Return the [x, y] coordinate for the center point of the cell that contains the specified text.  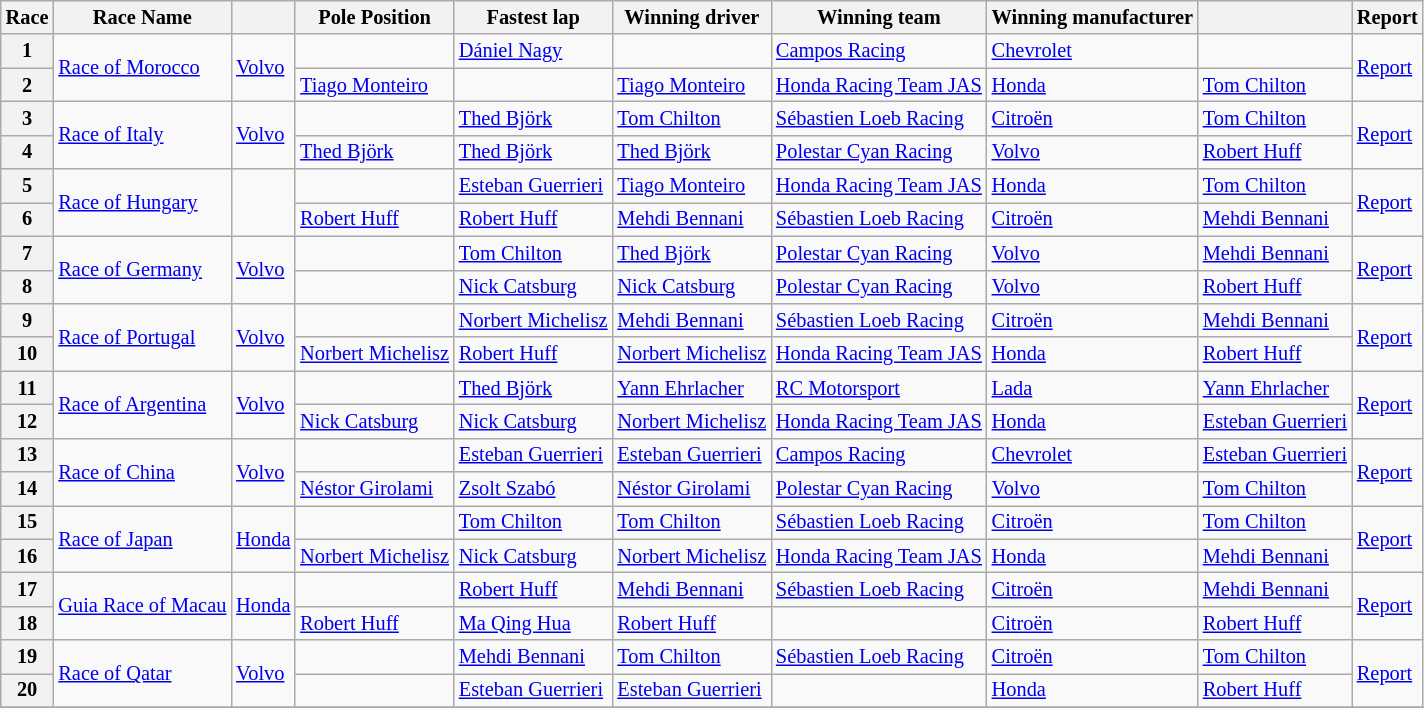
Fastest lap [534, 17]
Race Name [142, 17]
7 [28, 253]
Winning manufacturer [1092, 17]
Race of Qatar [142, 674]
13 [28, 455]
Ma Qing Hua [534, 623]
Race of Portugal [142, 336]
Race of China [142, 472]
Zsolt Szabó [534, 489]
Winning driver [692, 17]
5 [28, 186]
Race of Italy [142, 134]
18 [28, 623]
Race of Hungary [142, 202]
15 [28, 522]
11 [28, 388]
4 [28, 152]
Winning team [879, 17]
12 [28, 421]
10 [28, 354]
14 [28, 489]
Race of Morocco [142, 68]
9 [28, 320]
1 [28, 51]
2 [28, 85]
16 [28, 556]
17 [28, 589]
Guia Race of Macau [142, 606]
20 [28, 690]
Race of Germany [142, 270]
Dániel Nagy [534, 51]
19 [28, 657]
8 [28, 287]
Race of Argentina [142, 404]
Race of Japan [142, 538]
3 [28, 118]
Race [28, 17]
Pole Position [374, 17]
RC Motorsport [879, 388]
6 [28, 219]
Lada [1092, 388]
